Scan for the cell matching the given text and deliver its (X, Y) coordinate at center. 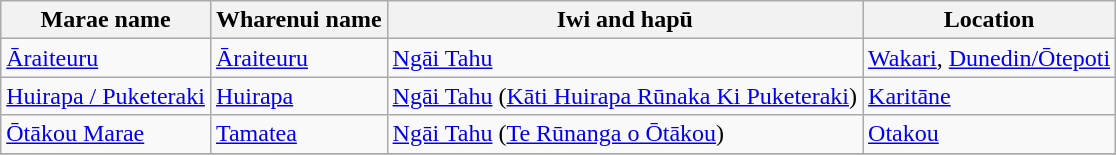
Wakari, Dunedin/Ōtepoti (990, 58)
Marae name (106, 20)
Ngāi Tahu (Te Rūnanga o Ōtākou) (624, 134)
Ōtākou Marae (106, 134)
Wharenui name (298, 20)
Huirapa / Puketeraki (106, 96)
Otakou (990, 134)
Karitāne (990, 96)
Iwi and hapū (624, 20)
Huirapa (298, 96)
Ngāi Tahu (624, 58)
Ngāi Tahu (Kāti Huirapa Rūnaka Ki Puketeraki) (624, 96)
Tamatea (298, 134)
Location (990, 20)
